Detect which cell encompasses the target text, then output its (X, Y) center coordinate. 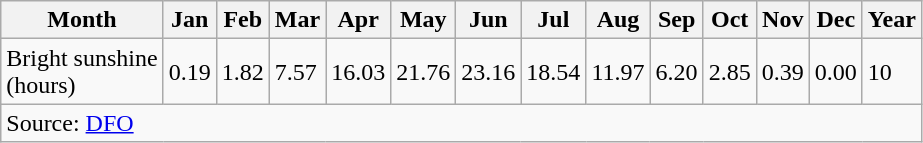
Oct (730, 20)
10 (892, 72)
Jul (554, 20)
May (424, 20)
Sep (676, 20)
Nov (782, 20)
Aug (618, 20)
6.20 (676, 72)
2.85 (730, 72)
7.57 (297, 72)
Year (892, 20)
0.39 (782, 72)
21.76 (424, 72)
Jan (190, 20)
23.16 (488, 72)
Feb (242, 20)
0.00 (836, 72)
1.82 (242, 72)
18.54 (554, 72)
11.97 (618, 72)
Dec (836, 20)
Bright sunshine(hours) (82, 72)
0.19 (190, 72)
Apr (358, 20)
Jun (488, 20)
Source: DFO (462, 123)
Month (82, 20)
16.03 (358, 72)
Mar (297, 20)
